Determine the (X, Y) coordinate at the center of the cell enclosing the given text.  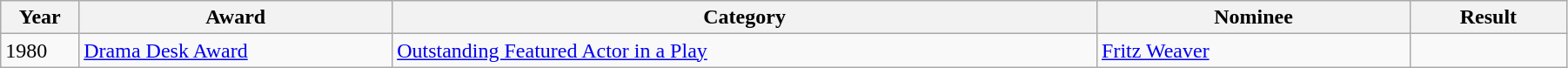
1980 (40, 51)
Award (236, 17)
Result (1488, 17)
Fritz Weaver (1254, 51)
Outstanding Featured Actor in a Play (745, 51)
Category (745, 17)
Year (40, 17)
Nominee (1254, 17)
Drama Desk Award (236, 51)
